Pinpoint the cell where the given text exists, returning its [x, y] midpoint coordinate. 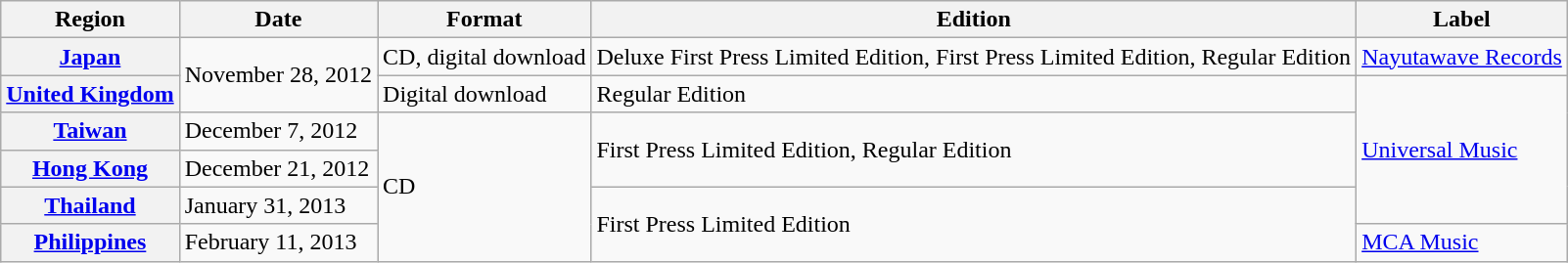
Hong Kong [90, 168]
Deluxe First Press Limited Edition, First Press Limited Edition, Regular Edition [974, 57]
CD [484, 187]
Thailand [90, 205]
First Press Limited Edition, Regular Edition [974, 150]
Regular Edition [974, 94]
November 28, 2012 [278, 75]
Nayutawave Records [1462, 57]
January 31, 2013 [278, 205]
Label [1462, 20]
Digital download [484, 94]
First Press Limited Edition [974, 224]
February 11, 2013 [278, 242]
December 7, 2012 [278, 131]
Philippines [90, 242]
Universal Music [1462, 150]
United Kingdom [90, 94]
MCA Music [1462, 242]
Region [90, 20]
Date [278, 20]
Taiwan [90, 131]
Edition [974, 20]
December 21, 2012 [278, 168]
Japan [90, 57]
CD, digital download [484, 57]
Format [484, 20]
